Scan for the cell matching the given text and deliver its (x, y) coordinate at center. 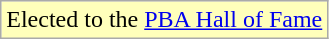
Elected to the PBA Hall of Fame (164, 20)
